Capture the cell that displays the provided text and extract its (x, y) central coordinate. 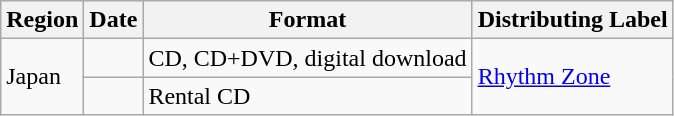
Japan (42, 77)
Distributing Label (572, 20)
Format (308, 20)
CD, CD+DVD, digital download (308, 58)
Rental CD (308, 96)
Rhythm Zone (572, 77)
Date (114, 20)
Region (42, 20)
